Return [x, y] of the center of cell containing provided text 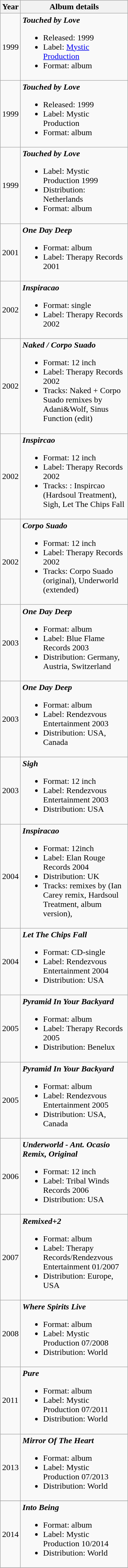
2014 [10, 1534]
SighFormat: 12 inchLabel: Rendezvous Entertainment 2003Distribution: USA [74, 790]
Pyramid In Your BackyardFormat: albumLabel: Rendezvous Entertainment 2005Distribution: USA, Canada [74, 1100]
Pyramid In Your BackyardFormat: albumLabel: Therapy Records 2005Distribution: Benelux [74, 1029]
InspiracaoFormat: singleLabel: Therapy Records 2002 [74, 310]
InspiracaoFormat: 12inchLabel: Elan Rouge Records 2004Distribution: UKTracks: remixes by (Ian Carey remix, Hardsoul Treatment, album version), [74, 876]
2008 [10, 1334]
One Day DeepFormat: albumLabel: Blue Flame Records 2003Distribution: Germany, Austria, Switzerland [74, 643]
Remixed+2Format: albumLabel: Therapy Records/Rendezvous Entertainment 01/2007Distribution: Europe, USA [74, 1257]
Where Spirits LiveFormat: albumLabel: Mystic Production 07/2008Distribution: World [74, 1334]
Underworld - Ant. Ocasio Remix, OriginalFormat: 12 inchLabel: Tribal Winds Records 2006Distribution: USA [74, 1177]
Corpo SuadoFormat: 12 inchLabel: Therapy Records 2002Tracks: Corpo Suado (original), Underworld (extended) [74, 562]
One Day DeepFormat: albumLabel: Therapy Records 2001 [74, 252]
Mirror Of The HeartFormat: albumLabel: Mystic Production 07/2013Distribution: World [74, 1467]
Album details [74, 7]
Naked / Corpo SuadoFormat: 12 inchLabel: Therapy Records 2002Tracks: Naked + Corpo Suado remixes by Adani&Wolf, Sinus Function (edit) [74, 386]
Touched by LoveLabel: Mystic Production 1999Distribution: NetherlandsFormat: album [74, 186]
One Day DeepFormat: albumLabel: Rendezvous Entertainment 2003Distribution: USA, Canada [74, 719]
Year [10, 7]
2001 [10, 252]
Into BeingFormat: albumLabel: Mystic Production 10/2014Distribution: World [74, 1534]
2007 [10, 1257]
2006 [10, 1177]
InspircaoFormat: 12 inchLabel: Therapy Records 2002Tracks: : Inspircao (Hardsoul Treatment), Sigh, Let The Chips Fall [74, 476]
PureFormat: albumLabel: Mystic Production 07/2011Distribution: World [74, 1400]
Let The Chips FallFormat: CD-singleLabel: Rendezvous Entertainment 2004Distribution: USA [74, 962]
2011 [10, 1400]
2013 [10, 1467]
